Capture the cell that displays the provided text and extract its (x, y) central coordinate. 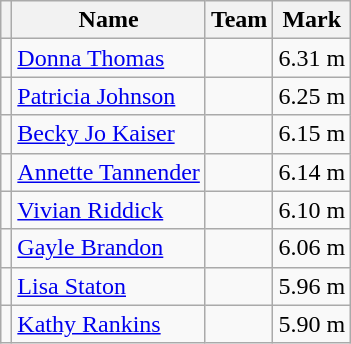
6.25 m (312, 96)
Vivian Riddick (109, 210)
Name (109, 20)
5.96 m (312, 286)
6.06 m (312, 248)
Kathy Rankins (109, 324)
Lisa Staton (109, 286)
Patricia Johnson (109, 96)
6.10 m (312, 210)
6.15 m (312, 134)
Annette Tannender (109, 172)
6.31 m (312, 58)
5.90 m (312, 324)
Gayle Brandon (109, 248)
6.14 m (312, 172)
Team (239, 20)
Donna Thomas (109, 58)
Mark (312, 20)
Becky Jo Kaiser (109, 134)
